Locate the cell with the specified text and output its (x, y) center coordinate. 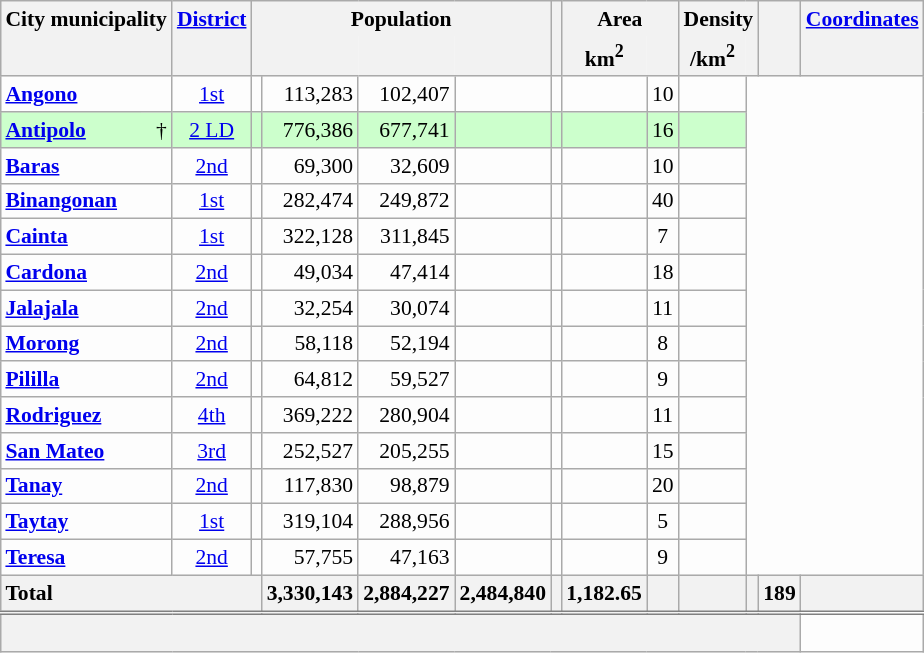
280,904 (406, 415)
58,118 (310, 344)
4th (212, 415)
311,845 (406, 237)
249,872 (406, 201)
Jalajala (86, 308)
Rodriguez (86, 415)
282,474 (310, 201)
Coordinates (862, 18)
Taytay (86, 522)
2,884,227 (406, 594)
Morong (86, 344)
2,484,840 (503, 594)
677,741 (406, 130)
1,182.65 (604, 594)
Cainta (86, 237)
Total (130, 594)
Population (401, 18)
8 (663, 344)
18 (663, 272)
52,194 (406, 344)
189 (780, 594)
47,414 (406, 272)
/km2 (712, 56)
98,879 (406, 486)
30,074 (406, 308)
40 (663, 201)
102,407 (406, 94)
Binangonan (86, 201)
2 LD (212, 130)
776,386 (310, 130)
District (212, 18)
Area (620, 18)
Tanay (86, 486)
69,300 (310, 165)
Antipolo (70, 130)
3rd (212, 450)
Baras (86, 165)
7 (663, 237)
288,956 (406, 522)
32,609 (406, 165)
205,255 (406, 450)
117,830 (310, 486)
64,812 (310, 379)
47,163 (406, 557)
20 (663, 486)
5 (663, 522)
Pililla (86, 379)
57,755 (310, 557)
15 (663, 450)
City municipality (86, 18)
59,527 (406, 379)
252,527 (310, 450)
San Mateo (86, 450)
Angono (86, 94)
† (156, 130)
49,034 (310, 272)
322,128 (310, 237)
km2 (604, 56)
32,254 (310, 308)
Density (719, 18)
369,222 (310, 415)
3,330,143 (310, 594)
319,104 (310, 522)
Cardona (86, 272)
Teresa (86, 557)
113,283 (310, 94)
16 (663, 130)
